Return the (x, y) coordinate for the center point of the cell that contains the specified text.  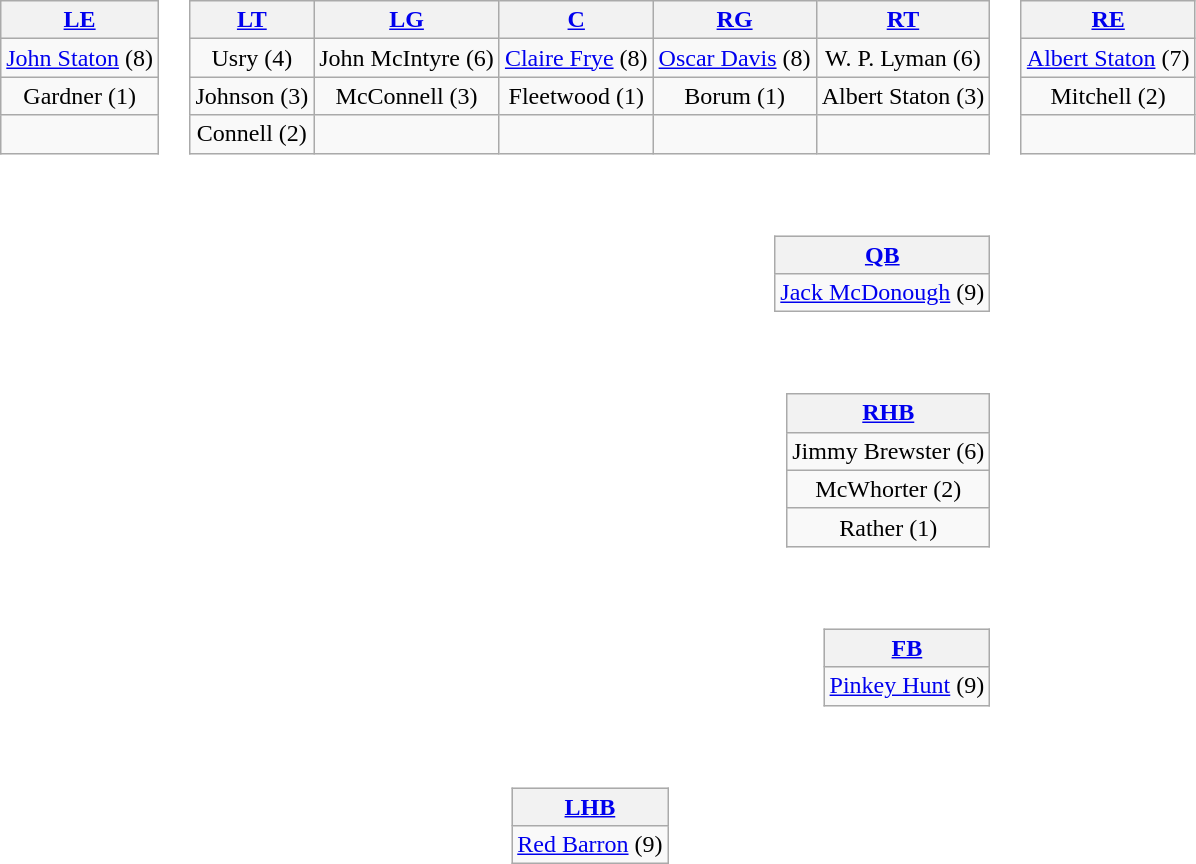
FB Pinkey Hunt (9) (602, 654)
C (576, 20)
Albert Staton (7) (1108, 58)
John McIntyre (6) (407, 58)
RHB Jimmy Brewster (6) McWhorter (2) Rather (1) (602, 457)
Fleetwood (1) (576, 96)
RG (734, 20)
LT (252, 20)
Johnson (3) (252, 96)
Pinkey Hunt (9) (907, 686)
LHB (590, 807)
Borum (1) (734, 96)
McConnell (3) (407, 96)
Rather (1) (888, 527)
John Staton (8) (80, 58)
Oscar Davis (8) (734, 58)
RE (1108, 20)
Jack McDonough (9) (882, 293)
QB (882, 255)
LE (80, 20)
Mitchell (2) (1108, 96)
RHB (888, 413)
QB Jack McDonough (9) (602, 260)
Connell (2) (252, 134)
Red Barron (9) (590, 845)
Albert Staton (3) (903, 96)
LG (407, 20)
McWhorter (2) (888, 489)
Claire Frye (8) (576, 58)
W. P. Lyman (6) (903, 58)
RT (903, 20)
Gardner (1) (80, 96)
Usry (4) (252, 58)
FB (907, 648)
Jimmy Brewster (6) (888, 451)
